Find where the given text appears and provide that cell's center as [X, Y] coordinate. 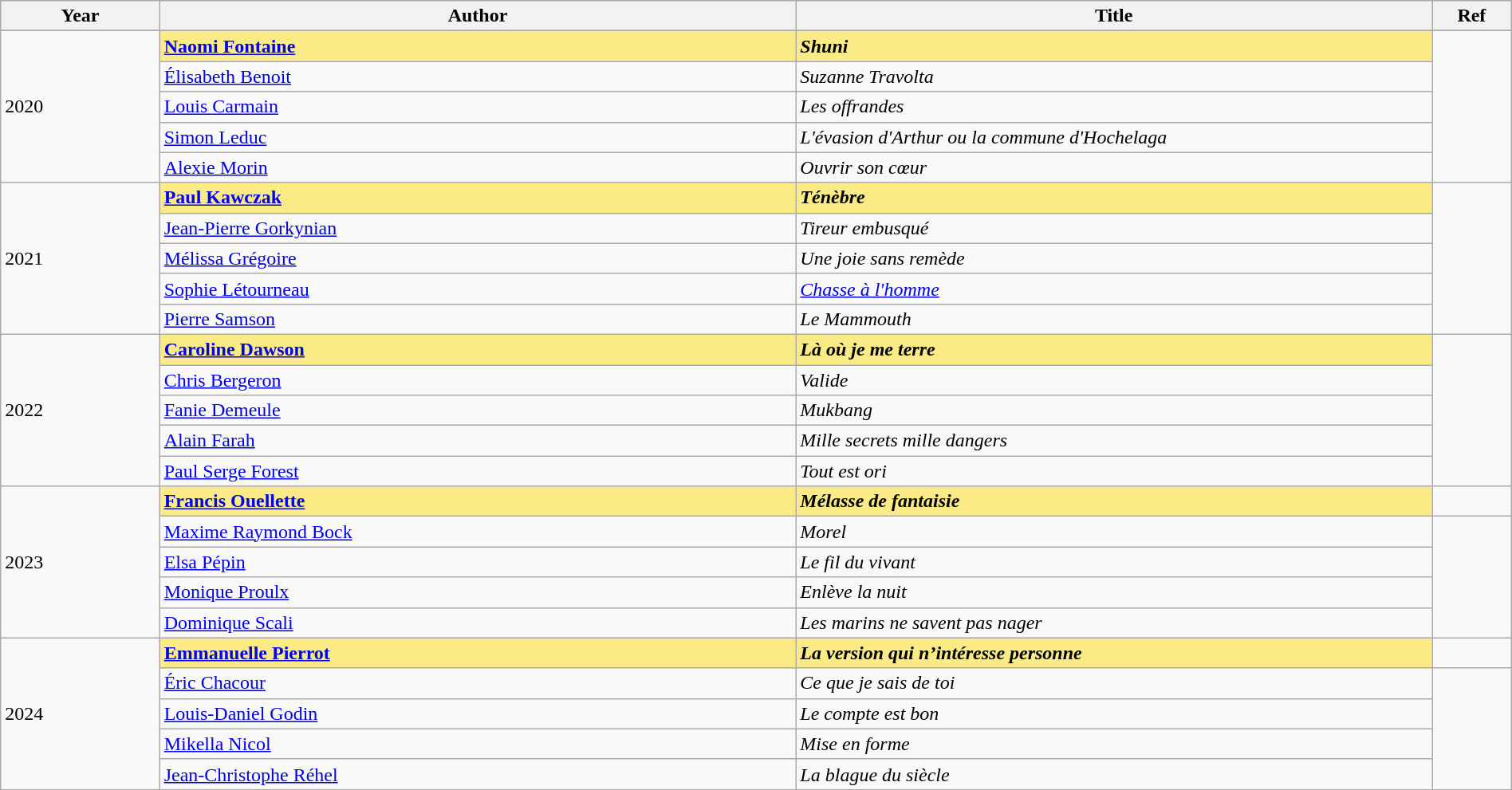
Naomi Fontaine [478, 46]
Chris Bergeron [478, 380]
Paul Serge Forest [478, 471]
L'évasion d'Arthur ou la commune d'Hochelaga [1114, 137]
Simon Leduc [478, 137]
Tireur embusqué [1114, 228]
Dominique Scali [478, 623]
Mise en forme [1114, 744]
Une joie sans remède [1114, 258]
2021 [80, 258]
Tout est ori [1114, 471]
Ouvrir son cœur [1114, 167]
La version qui n’intéresse personne [1114, 653]
Le Mammouth [1114, 319]
Suzanne Travolta [1114, 77]
2020 [80, 107]
Mélissa Grégoire [478, 258]
Jean-Christophe Réhel [478, 774]
Enlève la nuit [1114, 592]
2022 [80, 410]
Ténèbre [1114, 198]
Caroline Dawson [478, 349]
Le fil du vivant [1114, 562]
Là où je me terre [1114, 349]
Alexie Morin [478, 167]
Les offrandes [1114, 107]
Sophie Létourneau [478, 289]
Le compte est bon [1114, 713]
Chasse à l'homme [1114, 289]
La blague du siècle [1114, 774]
Pierre Samson [478, 319]
Éric Chacour [478, 683]
Mille secrets mille dangers [1114, 441]
Emmanuelle Pierrot [478, 653]
Elsa Pépin [478, 562]
Title [1114, 16]
Louis Carmain [478, 107]
Year [80, 16]
Monique Proulx [478, 592]
Ref [1472, 16]
Les marins ne savent pas nager [1114, 623]
2024 [80, 713]
Mukbang [1114, 411]
Élisabeth Benoit [478, 77]
Francis Ouellette [478, 501]
Jean-Pierre Gorkynian [478, 228]
Maxime Raymond Bock [478, 532]
2023 [80, 562]
Author [478, 16]
Fanie Demeule [478, 411]
Morel [1114, 532]
Shuni [1114, 46]
Paul Kawczak [478, 198]
Mikella Nicol [478, 744]
Ce que je sais de toi [1114, 683]
Alain Farah [478, 441]
Valide [1114, 380]
Louis-Daniel Godin [478, 713]
Mélasse de fantaisie [1114, 501]
